Provide the (X, Y) coordinate of the cell's center where the given text is located.  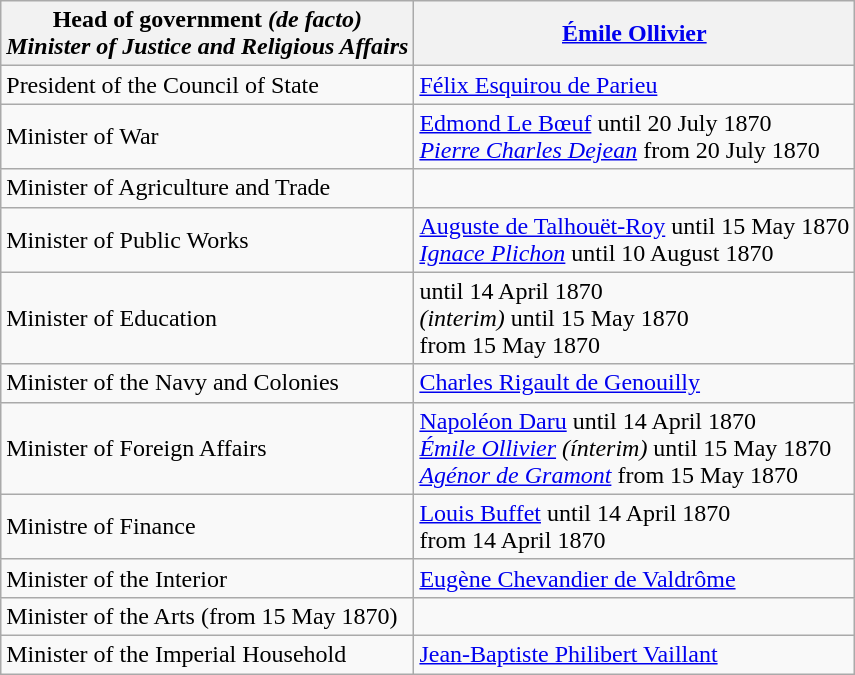
Minister of the Interior (208, 578)
Minister of Agriculture and Trade (208, 188)
Minister of the Arts (from 15 May 1870) (208, 616)
Charles Rigault de Genouilly (634, 383)
Napoléon Daru until 14 April 1870Émile Ollivier (ínterim) until 15 May 1870Agénor de Gramont from 15 May 1870 (634, 448)
Minister of Public Works (208, 240)
Edmond Le Bœuf until 20 July 1870Pierre Charles Dejean from 20 July 1870 (634, 136)
Minister of the Navy and Colonies (208, 383)
Minister of Education (208, 318)
Émile Ollivier (634, 34)
Félix Esquirou de Parieu (634, 85)
Minister of the Imperial Household (208, 654)
Head of government (de facto)Minister of Justice and Religious Affairs (208, 34)
Minister of Foreign Affairs (208, 448)
Auguste de Talhouët-Roy until 15 May 1870Ignace Plichon until 10 August 1870 (634, 240)
until 14 April 1870 (interim) until 15 May 1870 from 15 May 1870 (634, 318)
Minister of War (208, 136)
Jean-Baptiste Philibert Vaillant (634, 654)
Eugène Chevandier de Valdrôme (634, 578)
President of the Council of State (208, 85)
Ministre of Finance (208, 526)
Louis Buffet until 14 April 1870 from 14 April 1870 (634, 526)
